From the cell containing the given text, extract its center point as (X, Y) coordinate. 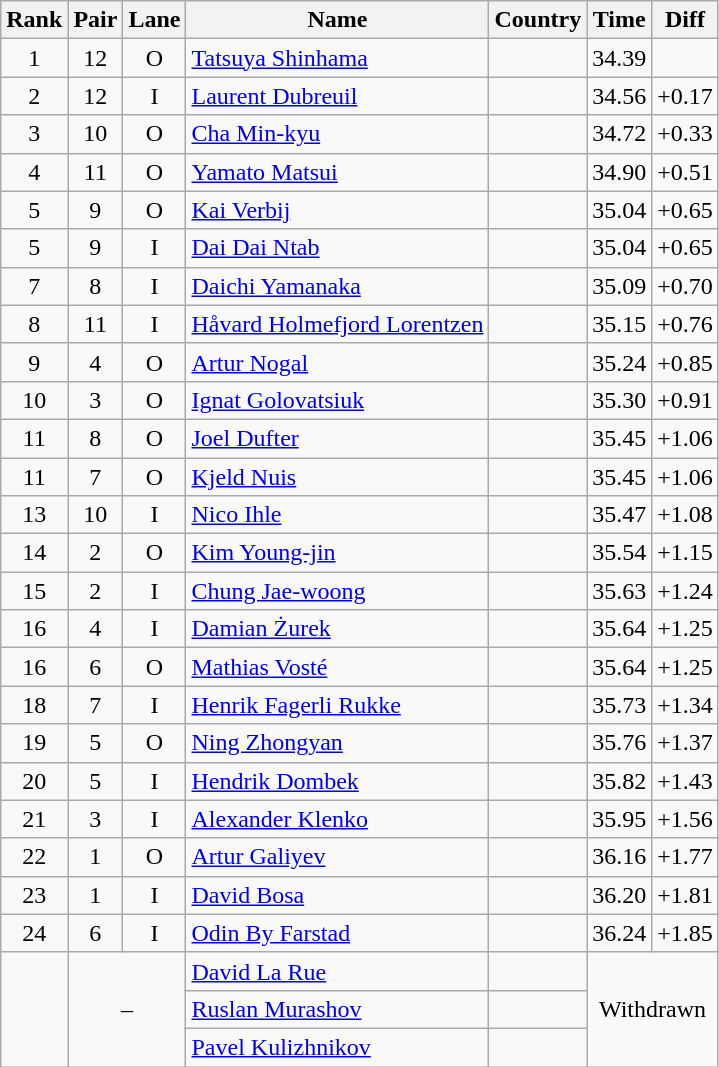
20 (34, 781)
+1.81 (686, 895)
Artur Galiyev (338, 857)
+0.76 (686, 324)
Henrik Fagerli Rukke (338, 705)
Kjeld Nuis (338, 477)
19 (34, 743)
David La Rue (338, 971)
+1.77 (686, 857)
Lane (154, 20)
35.24 (620, 362)
Withdrawn (653, 1009)
Ning Zhongyan (338, 743)
+0.17 (686, 96)
34.56 (620, 96)
35.30 (620, 400)
Odin By Farstad (338, 933)
+1.34 (686, 705)
Artur Nogal (338, 362)
Alexander Klenko (338, 819)
Hendrik Dombek (338, 781)
+0.51 (686, 172)
Cha Min-kyu (338, 134)
Pair (96, 20)
34.90 (620, 172)
+0.70 (686, 286)
Joel Dufter (338, 438)
Ruslan Murashov (338, 1009)
Håvard Holmefjord Lorentzen (338, 324)
34.72 (620, 134)
35.76 (620, 743)
34.39 (620, 58)
Nico Ihle (338, 515)
Rank (34, 20)
+1.56 (686, 819)
23 (34, 895)
Kai Verbij (338, 210)
Chung Jae-woong (338, 591)
+1.43 (686, 781)
Diff (686, 20)
35.09 (620, 286)
35.63 (620, 591)
35.15 (620, 324)
35.95 (620, 819)
+1.85 (686, 933)
14 (34, 553)
Damian Żurek (338, 629)
15 (34, 591)
Mathias Vosté (338, 667)
– (127, 1009)
35.47 (620, 515)
Time (620, 20)
+1.37 (686, 743)
35.73 (620, 705)
Yamato Matsui (338, 172)
+1.24 (686, 591)
Dai Dai Ntab (338, 248)
+0.85 (686, 362)
David Bosa (338, 895)
Name (338, 20)
21 (34, 819)
22 (34, 857)
35.82 (620, 781)
+1.15 (686, 553)
+0.91 (686, 400)
36.20 (620, 895)
Daichi Yamanaka (338, 286)
35.54 (620, 553)
Kim Young-jin (338, 553)
+0.33 (686, 134)
Pavel Kulizhnikov (338, 1047)
Tatsuya Shinhama (338, 58)
13 (34, 515)
18 (34, 705)
24 (34, 933)
36.16 (620, 857)
Laurent Dubreuil (338, 96)
36.24 (620, 933)
+1.08 (686, 515)
Ignat Golovatsiuk (338, 400)
Country (538, 20)
